Pinpoint the cell where the given text exists, returning its (X, Y) midpoint coordinate. 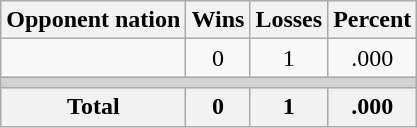
Total (94, 107)
Percent (372, 20)
Opponent nation (94, 20)
Losses (289, 20)
Wins (218, 20)
